Detect which cell encompasses the target text, then output its (X, Y) center coordinate. 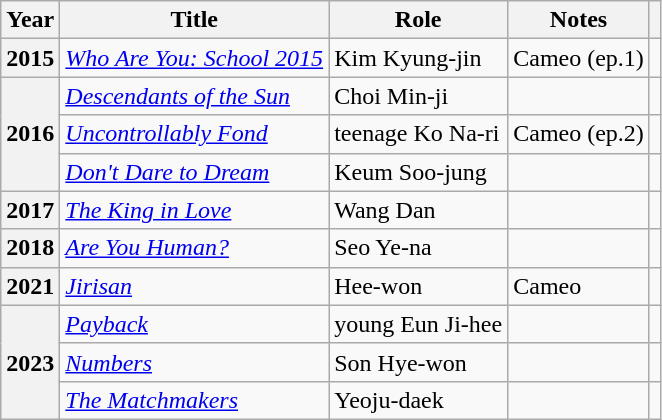
2023 (30, 362)
Title (194, 20)
Son Hye-won (418, 362)
Who Are You: School 2015 (194, 58)
2016 (30, 134)
Notes (579, 20)
2015 (30, 58)
Year (30, 20)
2021 (30, 286)
Jirisan (194, 286)
Descendants of the Sun (194, 96)
teenage Ko Na-ri (418, 134)
Don't Dare to Dream (194, 172)
Wang Dan (418, 210)
Payback (194, 324)
Numbers (194, 362)
Cameo (579, 286)
Seo Ye-na (418, 248)
Cameo (ep.1) (579, 58)
Cameo (ep.2) (579, 134)
Hee-won (418, 286)
young Eun Ji-hee (418, 324)
Uncontrollably Fond (194, 134)
Are You Human? (194, 248)
The Matchmakers (194, 400)
Yeoju-daek (418, 400)
The King in Love (194, 210)
Keum Soo-jung (418, 172)
2017 (30, 210)
2018 (30, 248)
Role (418, 20)
Kim Kyung-jin (418, 58)
Choi Min-ji (418, 96)
